Detect which cell encompasses the target text, then output its [X, Y] center coordinate. 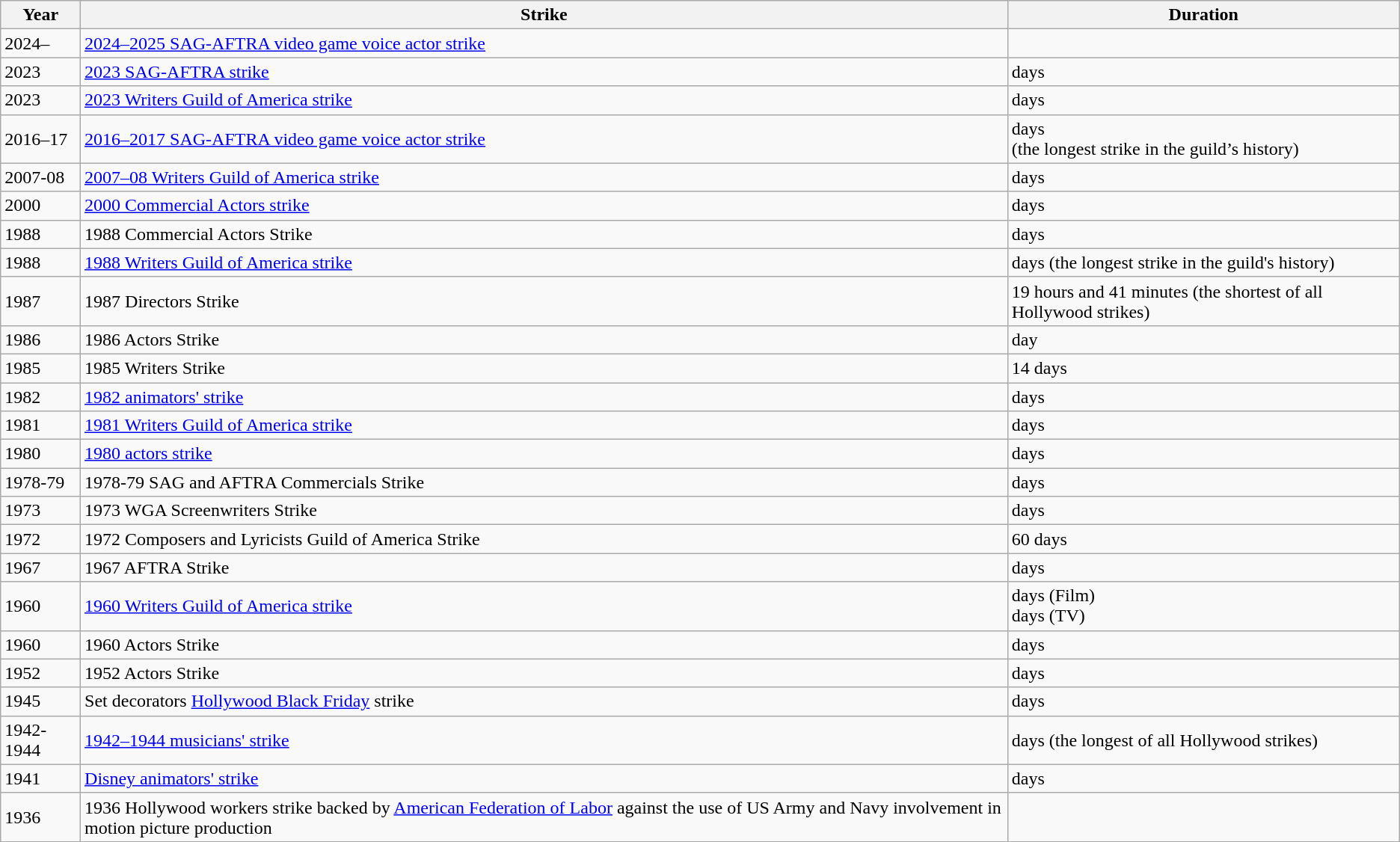
Duration [1203, 15]
14 days [1203, 368]
1988 Commercial Actors Strike [544, 234]
2000 Commercial Actors strike [544, 206]
2023 Writers Guild of America strike [544, 100]
2016–17 [40, 139]
Strike [544, 15]
1967 [40, 568]
1982 [40, 397]
1973 [40, 511]
days (the longest strike in the guild's history) [1203, 262]
1981 Writers Guild of America strike [544, 425]
1985 Writers Strike [544, 368]
1986 [40, 339]
1987 [40, 301]
19 hours and 41 minutes (the shortest of all Hollywood strikes) [1203, 301]
2007–08 Writers Guild of America strike [544, 177]
2016–2017 SAG-AFTRA video game voice actor strike [544, 139]
1960 Actors Strike [544, 645]
1978-79 SAG and AFTRA Commercials Strike [544, 482]
1942–1944 musicians' strike [544, 740]
1986 Actors Strike [544, 339]
days (the longest of all Hollywood strikes) [1203, 740]
1960 Writers Guild of America strike [544, 606]
day [1203, 339]
1952 Actors Strike [544, 673]
1942-1944 [40, 740]
1952 [40, 673]
1941 [40, 778]
2023 SAG-AFTRA strike [544, 72]
days(the longest strike in the guild’s history) [1203, 139]
1972 Composers and Lyricists Guild of America Strike [544, 539]
1987 Directors Strike [544, 301]
1985 [40, 368]
1936 Hollywood workers strike backed by American Federation of Labor against the use of US Army and Navy involvement in motion picture production [544, 817]
1945 [40, 701]
Set decorators Hollywood Black Friday strike [544, 701]
1980 [40, 454]
2000 [40, 206]
2024–2025 SAG-AFTRA video game voice actor strike [544, 43]
1973 WGA Screenwriters Strike [544, 511]
2024– [40, 43]
1980 actors strike [544, 454]
1988 Writers Guild of America strike [544, 262]
1972 [40, 539]
1978-79 [40, 482]
Year [40, 15]
Disney animators' strike [544, 778]
days (Film) days (TV) [1203, 606]
1967 AFTRA Strike [544, 568]
1982 animators' strike [544, 397]
1936 [40, 817]
1981 [40, 425]
60 days [1203, 539]
2007-08 [40, 177]
